Identify which cell holds the provided text, then report its (x, y) central coordinate. 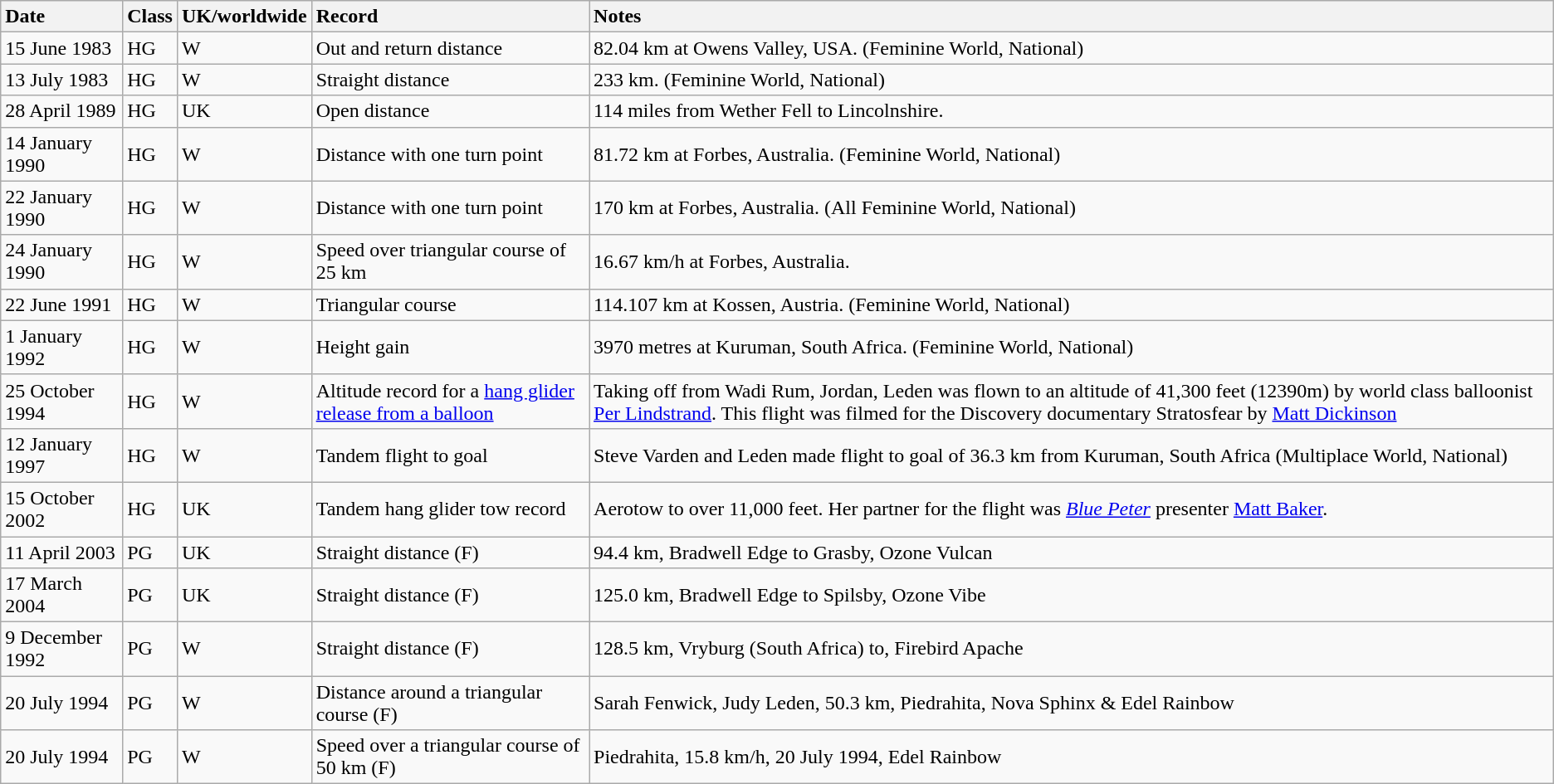
Date (61, 17)
9 December 1992 (61, 649)
94.4 km, Bradwell Edge to Grasby, Ozone Vulcan (1072, 552)
Sarah Fenwick, Judy Leden, 50.3 km, Piedrahita, Nova Sphinx & Edel Rainbow (1072, 704)
114.107 km at Kossen, Austria. (Feminine World, National) (1072, 304)
Notes (1072, 17)
Tandem flight to goal (450, 455)
Out and return distance (450, 48)
28 April 1989 (61, 111)
128.5 km, Vryburg (South Africa) to, Firebird Apache (1072, 649)
Triangular course (450, 304)
16.67 km/h at Forbes, Australia. (1072, 262)
Class (150, 17)
Height gain (450, 347)
1 January 1992 (61, 347)
14 January 1990 (61, 154)
Tandem hang glider tow record (450, 509)
24 January 1990 (61, 262)
Aerotow to over 11,000 feet. Her partner for the flight was Blue Peter presenter Matt Baker. (1072, 509)
15 October 2002 (61, 509)
114 miles from Wether Fell to Lincolnshire. (1072, 111)
Straight distance (450, 80)
82.04 km at Owens Valley, USA. (Feminine World, National) (1072, 48)
3970 metres at Kuruman, South Africa. (Feminine World, National) (1072, 347)
Speed over a triangular course of 50 km (F) (450, 757)
Altitude record for a hang glider release from a balloon (450, 402)
Open distance (450, 111)
11 April 2003 (61, 552)
17 March 2004 (61, 596)
UK/worldwide (244, 17)
81.72 km at Forbes, Australia. (Feminine World, National) (1072, 154)
15 June 1983 (61, 48)
Steve Varden and Leden made flight to goal of 36.3 km from Kuruman, South Africa (Multiplace World, National) (1072, 455)
13 July 1983 (61, 80)
233 km. (Feminine World, National) (1072, 80)
Piedrahita, 15.8 km/h, 20 July 1994, Edel Rainbow (1072, 757)
Speed over triangular course of 25 km (450, 262)
170 km at Forbes, Australia. (All Feminine World, National) (1072, 207)
22 January 1990 (61, 207)
25 October 1994 (61, 402)
22 June 1991 (61, 304)
Record (450, 17)
125.0 km, Bradwell Edge to Spilsby, Ozone Vibe (1072, 596)
Distance around a triangular course (F) (450, 704)
12 January 1997 (61, 455)
